Return (x, y) of the center of cell containing provided text 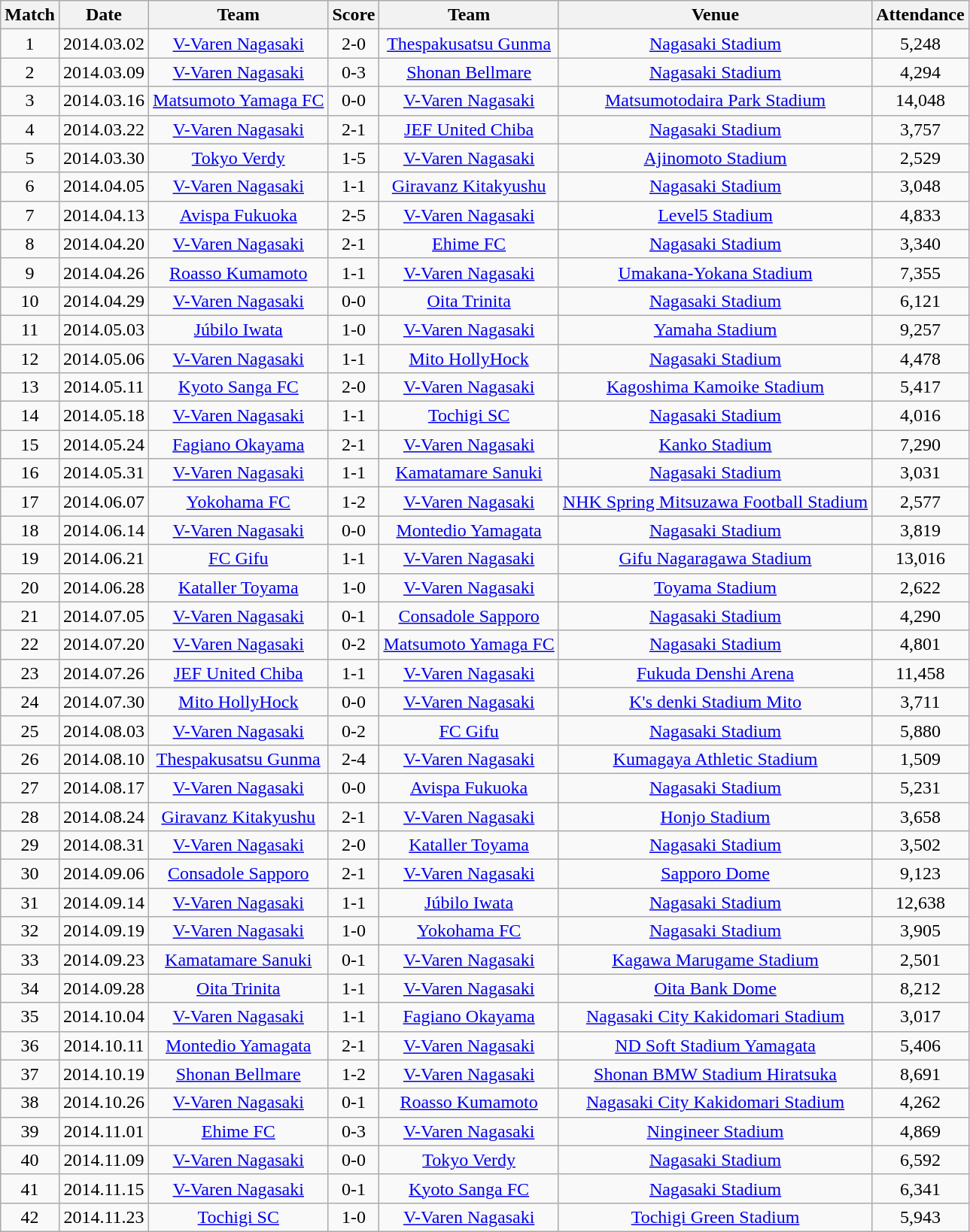
6 (30, 187)
21 (30, 616)
2014.11.09 (104, 1160)
3,658 (920, 816)
14 (30, 416)
Fukuda Denshi Arena (715, 673)
4,016 (920, 416)
Venue (715, 15)
17 (30, 502)
2014.11.15 (104, 1188)
29 (30, 845)
6,592 (920, 1160)
23 (30, 673)
4,478 (920, 359)
5,417 (920, 387)
2014.11.23 (104, 1217)
Kagawa Marugame Stadium (715, 960)
2014.07.30 (104, 702)
14,048 (920, 101)
34 (30, 988)
9,123 (920, 874)
Yamaha Stadium (715, 329)
Gifu Nagaragawa Stadium (715, 559)
NHK Spring Mitsuzawa Football Stadium (715, 502)
2014.06.14 (104, 530)
2014.09.23 (104, 960)
Attendance (920, 15)
3,905 (920, 931)
Umakana-Yokana Stadium (715, 272)
2014.09.14 (104, 903)
5,406 (920, 1045)
4,833 (920, 215)
Date (104, 15)
41 (30, 1188)
5,943 (920, 1217)
28 (30, 816)
Kanko Stadium (715, 445)
2014.06.21 (104, 559)
10 (30, 301)
37 (30, 1074)
40 (30, 1160)
20 (30, 587)
1-5 (354, 158)
24 (30, 702)
38 (30, 1103)
2014.08.10 (104, 759)
33 (30, 960)
12,638 (920, 903)
13,016 (920, 559)
3,819 (920, 530)
11,458 (920, 673)
2 (30, 72)
4,869 (920, 1131)
Matsumotodaira Park Stadium (715, 101)
27 (30, 787)
2014.11.01 (104, 1131)
35 (30, 1017)
ND Soft Stadium Yamagata (715, 1045)
3 (30, 101)
2014.03.02 (104, 44)
31 (30, 903)
5,880 (920, 730)
2014.03.09 (104, 72)
30 (30, 874)
2014.07.05 (104, 616)
2014.08.31 (104, 845)
8,212 (920, 988)
12 (30, 359)
3,340 (920, 244)
4,262 (920, 1103)
8 (30, 244)
2014.04.26 (104, 272)
5 (30, 158)
2,529 (920, 158)
Sapporo Dome (715, 874)
Kagoshima Kamoike Stadium (715, 387)
8,691 (920, 1074)
2014.10.04 (104, 1017)
7,290 (920, 445)
2014.03.22 (104, 129)
7 (30, 215)
39 (30, 1131)
K's denki Stadium Mito (715, 702)
Toyama Stadium (715, 587)
3,757 (920, 129)
36 (30, 1045)
5,248 (920, 44)
2014.06.28 (104, 587)
2014.10.11 (104, 1045)
4,801 (920, 645)
9,257 (920, 329)
6,341 (920, 1188)
6,121 (920, 301)
2014.09.19 (104, 931)
32 (30, 931)
4,290 (920, 616)
2014.04.05 (104, 187)
2014.06.07 (104, 502)
18 (30, 530)
25 (30, 730)
3,048 (920, 187)
2014.05.03 (104, 329)
16 (30, 473)
2014.03.16 (104, 101)
Shonan BMW Stadium Hiratsuka (715, 1074)
Honjo Stadium (715, 816)
22 (30, 645)
2014.05.06 (104, 359)
2014.05.31 (104, 473)
4 (30, 129)
2-4 (354, 759)
2014.05.11 (104, 387)
Oita Bank Dome (715, 988)
4,294 (920, 72)
13 (30, 387)
3,711 (920, 702)
2014.05.18 (104, 416)
Tochigi Green Stadium (715, 1217)
2,577 (920, 502)
2014.09.28 (104, 988)
26 (30, 759)
9 (30, 272)
Level5 Stadium (715, 215)
3,017 (920, 1017)
2014.08.24 (104, 816)
2014.10.26 (104, 1103)
2014.07.26 (104, 673)
15 (30, 445)
11 (30, 329)
2014.07.20 (104, 645)
19 (30, 559)
2014.04.20 (104, 244)
2014.09.06 (104, 874)
Kumagaya Athletic Stadium (715, 759)
2014.10.19 (104, 1074)
7,355 (920, 272)
2,501 (920, 960)
Score (354, 15)
2-5 (354, 215)
2014.05.24 (104, 445)
3,031 (920, 473)
1,509 (920, 759)
3,502 (920, 845)
2014.08.17 (104, 787)
42 (30, 1217)
2014.04.29 (104, 301)
2014.03.30 (104, 158)
1 (30, 44)
5,231 (920, 787)
2014.08.03 (104, 730)
2014.04.13 (104, 215)
Ningineer Stadium (715, 1131)
Match (30, 15)
2,622 (920, 587)
Ajinomoto Stadium (715, 158)
